Detect which cell encompasses the target text, then output its (x, y) center coordinate. 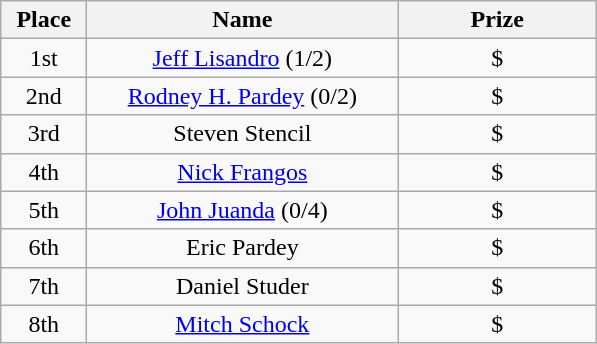
Steven Stencil (242, 134)
4th (44, 172)
7th (44, 286)
Nick Frangos (242, 172)
Rodney H. Pardey (0/2) (242, 96)
6th (44, 248)
Eric Pardey (242, 248)
Place (44, 20)
2nd (44, 96)
Jeff Lisandro (1/2) (242, 58)
3rd (44, 134)
1st (44, 58)
Daniel Studer (242, 286)
5th (44, 210)
Name (242, 20)
John Juanda (0/4) (242, 210)
Mitch Schock (242, 324)
Prize (498, 20)
8th (44, 324)
